Detect which cell encompasses the target text, then output its (X, Y) center coordinate. 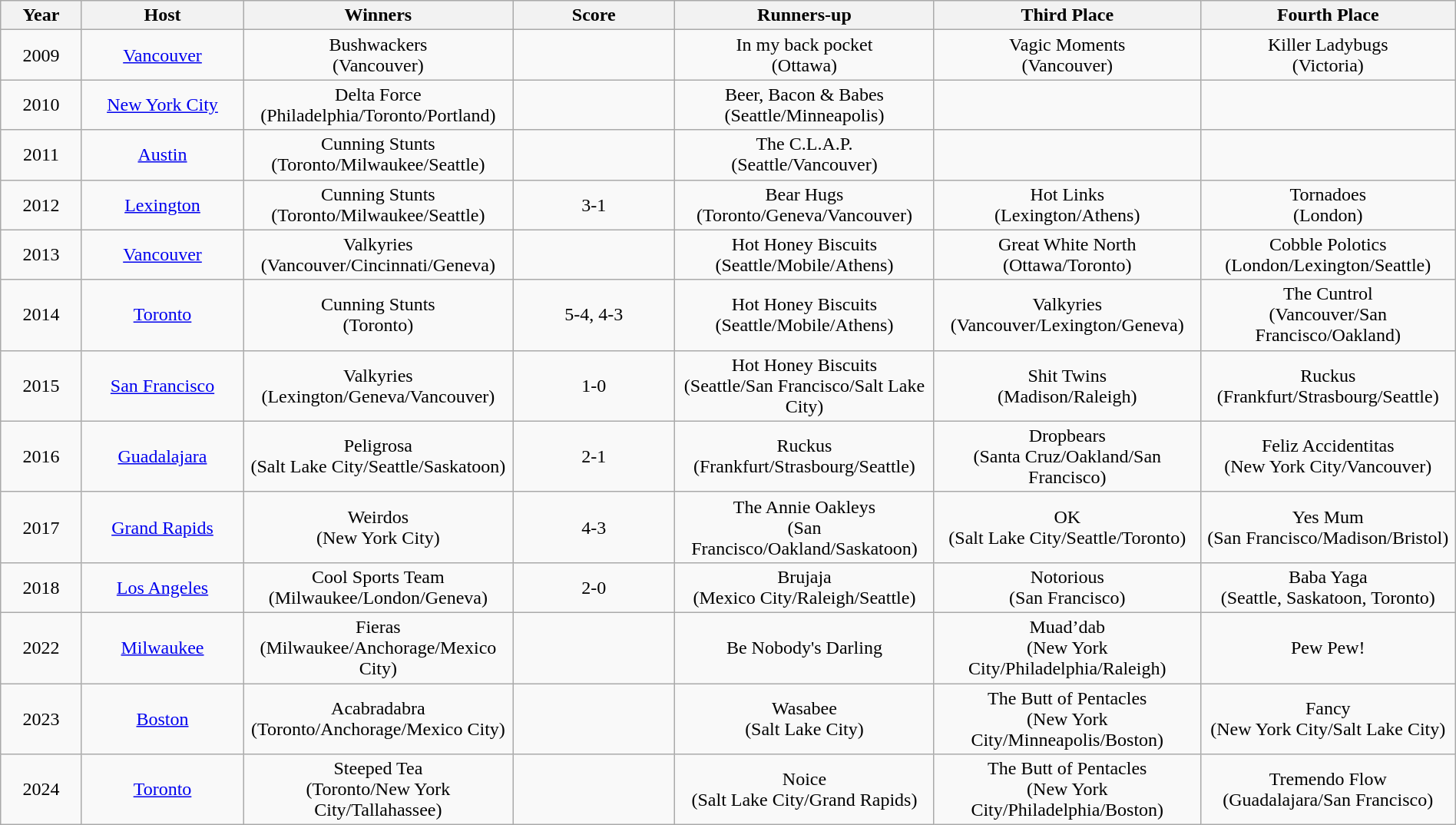
Muad’dab (New York City/Philadelphia/Raleigh) (1067, 648)
4-3 (594, 527)
Beer, Bacon & Babes (Seattle/Minneapolis) (805, 104)
In my back pocket (Ottawa) (805, 55)
Noice (Salt Lake City/Grand Rapids) (805, 790)
Winners (378, 15)
Cobble Polotics (London/Lexington/Seattle) (1328, 255)
2017 (41, 527)
2-0 (594, 587)
Yes Mum (San Francisco/Madison/Bristol) (1328, 527)
The Cuntrol (Vancouver/San Francisco/Oakland) (1328, 315)
3-1 (594, 204)
Fancy (New York City/Salt Lake City) (1328, 719)
Year (41, 15)
2009 (41, 55)
Valkyries (Lexington/Geneva/Vancouver) (378, 386)
Fieras (Milwaukee/Anchorage/Mexico City) (378, 648)
Delta Force (Philadelphia/Toronto/Portland) (378, 104)
The Annie Oakleys (San Francisco/Oakland/Saskatoon) (805, 527)
Valkyries (Vancouver/Lexington/Geneva) (1067, 315)
Runners-up (805, 15)
2023 (41, 719)
2011 (41, 155)
Milwaukee (163, 648)
Tornadoes (London) (1328, 204)
Third Place (1067, 15)
Los Angeles (163, 587)
Shit Twins (Madison/Raleigh) (1067, 386)
The Butt of Pentacles (New York City/Philadelphia/Boston) (1067, 790)
Feliz Accidentitas (New York City/Vancouver) (1328, 456)
Baba Yaga (Seattle, Saskatoon, Toronto) (1328, 587)
Killer Ladybugs (Victoria) (1328, 55)
Grand Rapids (163, 527)
2018 (41, 587)
Score (594, 15)
2022 (41, 648)
Tremendo Flow (Guadalajara/San Francisco) (1328, 790)
Cool Sports Team (Milwaukee/London/Geneva) (378, 587)
OK (Salt Lake City/Seattle/Toronto) (1067, 527)
The C.L.A.P. (Seattle/Vancouver) (805, 155)
Brujaja (Mexico City/Raleigh/Seattle) (805, 587)
Hot Honey Biscuits (Seattle/San Francisco/Salt Lake City) (805, 386)
Cunning Stunts (Toronto) (378, 315)
Wasabee (Salt Lake City) (805, 719)
2016 (41, 456)
2-1 (594, 456)
1-0 (594, 386)
Peligrosa (Salt Lake City/Seattle/Saskatoon) (378, 456)
2014 (41, 315)
Acabradabra (Toronto/Anchorage/Mexico City) (378, 719)
Pew Pew! (1328, 648)
Notorious (San Francisco) (1067, 587)
2012 (41, 204)
5-4, 4-3 (594, 315)
Bear Hugs (Toronto/Geneva/Vancouver) (805, 204)
Lexington (163, 204)
2010 (41, 104)
Fourth Place (1328, 15)
Bushwackers (Vancouver) (378, 55)
Hot Links (Lexington/Athens) (1067, 204)
2015 (41, 386)
Austin (163, 155)
Be Nobody's Darling (805, 648)
Dropbears (Santa Cruz/Oakland/San Francisco) (1067, 456)
New York City (163, 104)
Steeped Tea (Toronto/New York City/Tallahassee) (378, 790)
Boston (163, 719)
Host (163, 15)
Weirdos (New York City) (378, 527)
San Francisco (163, 386)
2024 (41, 790)
2013 (41, 255)
Valkyries (Vancouver/Cincinnati/Geneva) (378, 255)
Guadalajara (163, 456)
Great White North (Ottawa/Toronto) (1067, 255)
The Butt of Pentacles (New York City/Minneapolis/Boston) (1067, 719)
Vagic Moments (Vancouver) (1067, 55)
